Pinpoint the cell where the given text exists, returning its [X, Y] midpoint coordinate. 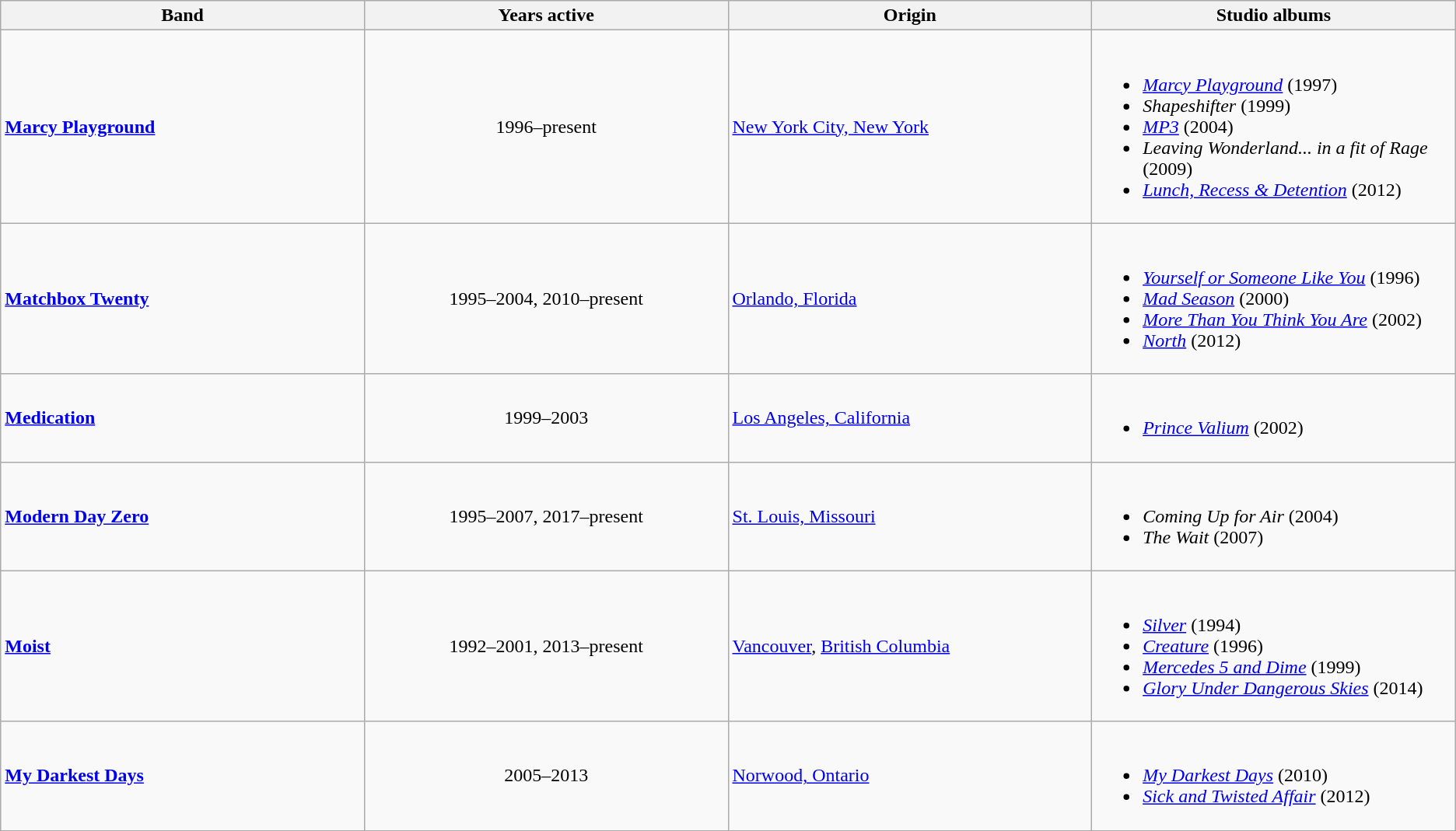
New York City, New York [910, 127]
Years active [546, 16]
2005–2013 [546, 776]
1995–2007, 2017–present [546, 516]
Band [183, 16]
Origin [910, 16]
My Darkest Days [183, 776]
Marcy Playground [183, 127]
1995–2004, 2010–present [546, 299]
Studio albums [1274, 16]
1996–present [546, 127]
Marcy Playground (1997)Shapeshifter (1999)MP3 (2004)Leaving Wonderland... in a fit of Rage (2009)Lunch, Recess & Detention (2012) [1274, 127]
Silver (1994)Creature (1996)Mercedes 5 and Dime (1999)Glory Under Dangerous Skies (2014) [1274, 646]
Prince Valium (2002) [1274, 418]
Los Angeles, California [910, 418]
My Darkest Days (2010)Sick and Twisted Affair (2012) [1274, 776]
Matchbox Twenty [183, 299]
Yourself or Someone Like You (1996)Mad Season (2000)More Than You Think You Are (2002)North (2012) [1274, 299]
1999–2003 [546, 418]
Modern Day Zero [183, 516]
Norwood, Ontario [910, 776]
Coming Up for Air (2004)The Wait (2007) [1274, 516]
Orlando, Florida [910, 299]
Moist [183, 646]
St. Louis, Missouri [910, 516]
1992–2001, 2013–present [546, 646]
Medication [183, 418]
Vancouver, British Columbia [910, 646]
